Return the (x, y) coordinate for the center point of the cell that contains the specified text.  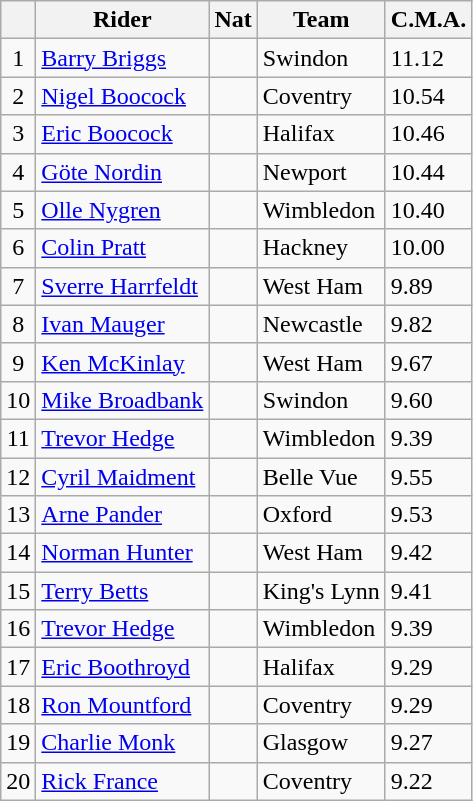
10.00 (428, 248)
17 (18, 667)
15 (18, 591)
Norman Hunter (122, 553)
9.67 (428, 362)
12 (18, 477)
9.55 (428, 477)
8 (18, 324)
18 (18, 705)
11 (18, 438)
9.22 (428, 781)
10 (18, 400)
5 (18, 210)
King's Lynn (321, 591)
9.60 (428, 400)
Terry Betts (122, 591)
C.M.A. (428, 20)
20 (18, 781)
9.41 (428, 591)
10.40 (428, 210)
19 (18, 743)
Eric Boothroyd (122, 667)
10.46 (428, 134)
14 (18, 553)
9.27 (428, 743)
7 (18, 286)
16 (18, 629)
Mike Broadbank (122, 400)
Arne Pander (122, 515)
Ken McKinlay (122, 362)
9.82 (428, 324)
Olle Nygren (122, 210)
Ivan Mauger (122, 324)
Belle Vue (321, 477)
Eric Boocock (122, 134)
Glasgow (321, 743)
Newcastle (321, 324)
Sverre Harrfeldt (122, 286)
1 (18, 58)
11.12 (428, 58)
3 (18, 134)
Rick France (122, 781)
Team (321, 20)
Nat (233, 20)
13 (18, 515)
9.89 (428, 286)
Göte Nordin (122, 172)
Ron Mountford (122, 705)
Colin Pratt (122, 248)
9 (18, 362)
9.42 (428, 553)
10.54 (428, 96)
Hackney (321, 248)
2 (18, 96)
Rider (122, 20)
Oxford (321, 515)
10.44 (428, 172)
Barry Briggs (122, 58)
Charlie Monk (122, 743)
Cyril Maidment (122, 477)
6 (18, 248)
9.53 (428, 515)
Nigel Boocock (122, 96)
Newport (321, 172)
4 (18, 172)
